Determine the [X, Y] coordinate at the center of the cell enclosing the given text.  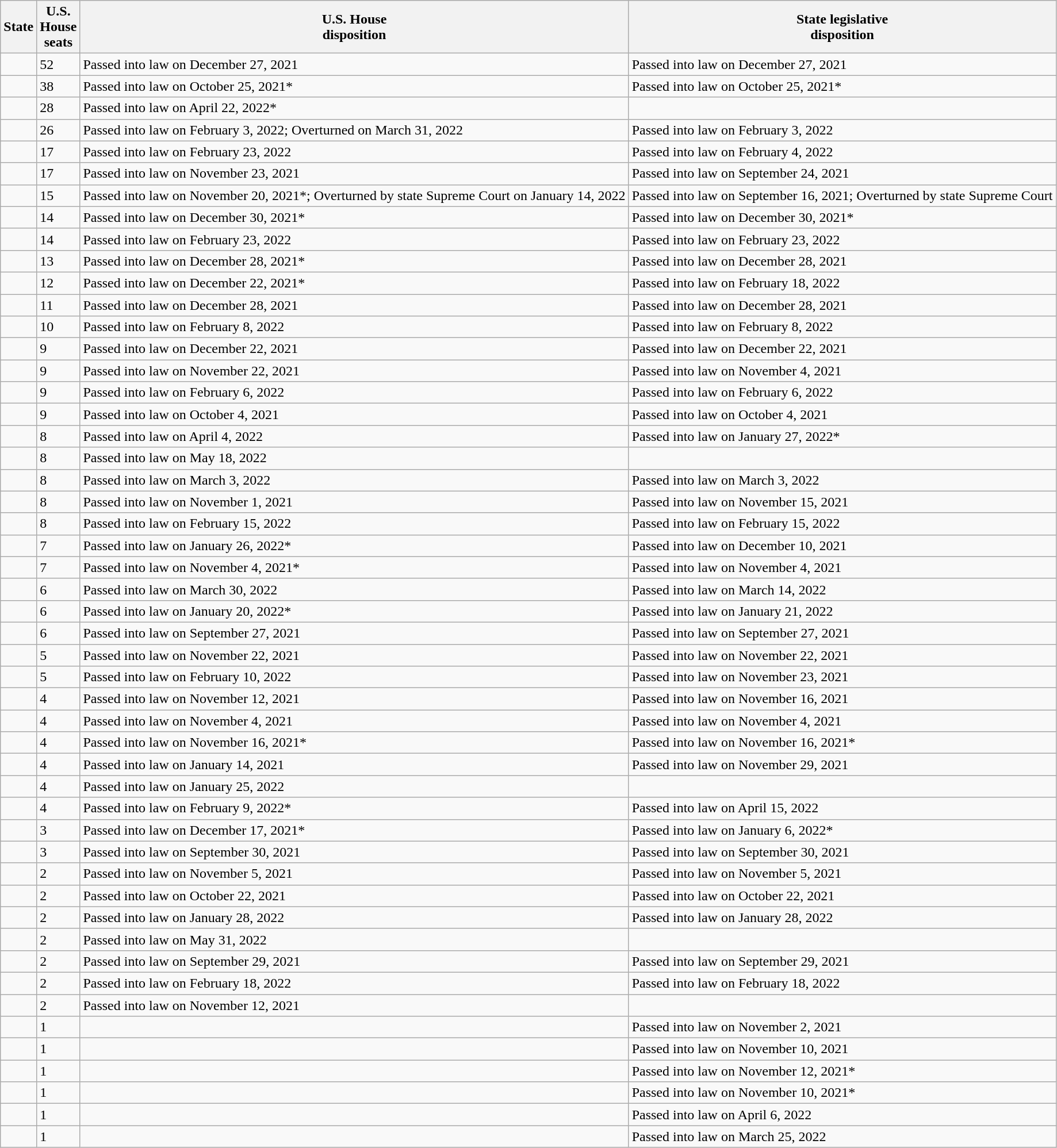
Passed into law on January 6, 2022* [842, 830]
Passed into law on April 15, 2022 [842, 808]
Passed into law on January 25, 2022 [354, 786]
Passed into law on November 16, 2021 [842, 699]
Passed into law on December 28, 2021* [354, 261]
Passed into law on December 17, 2021* [354, 830]
U.S.Houseseats [59, 27]
28 [59, 108]
Passed into law on November 29, 2021 [842, 765]
Passed into law on November 1, 2021 [354, 502]
Passed into law on March 30, 2022 [354, 589]
10 [59, 327]
Passed into law on November 10, 2021* [842, 1093]
Passed into law on March 25, 2022 [842, 1137]
Passed into law on November 15, 2021 [842, 502]
Passed into law on March 14, 2022 [842, 589]
Passed into law on November 10, 2021 [842, 1049]
11 [59, 305]
Passed into law on February 10, 2022 [354, 677]
Passed into law on January 14, 2021 [354, 765]
Passed into law on January 20, 2022* [354, 611]
Passed into law on November 20, 2021*; Overturned by state Supreme Court on January 14, 2022 [354, 195]
Passed into law on May 18, 2022 [354, 458]
Passed into law on January 26, 2022* [354, 546]
Passed into law on February 3, 2022; Overturned on March 31, 2022 [354, 130]
U.S. Housedisposition [354, 27]
State legislativedisposition [842, 27]
13 [59, 261]
Passed into law on September 16, 2021; Overturned by state Supreme Court [842, 195]
15 [59, 195]
Passed into law on November 2, 2021 [842, 1027]
Passed into law on January 21, 2022 [842, 611]
Passed into law on December 10, 2021 [842, 546]
Passed into law on December 22, 2021* [354, 283]
26 [59, 130]
Passed into law on November 4, 2021* [354, 567]
Passed into law on February 4, 2022 [842, 152]
52 [59, 64]
Passed into law on April 22, 2022* [354, 108]
Passed into law on February 3, 2022 [842, 130]
Passed into law on November 12, 2021* [842, 1071]
12 [59, 283]
Passed into law on May 31, 2022 [354, 939]
Passed into law on April 6, 2022 [842, 1115]
State [18, 27]
Passed into law on February 9, 2022* [354, 808]
Passed into law on January 27, 2022* [842, 436]
38 [59, 86]
Passed into law on September 24, 2021 [842, 174]
Passed into law on April 4, 2022 [354, 436]
